Determine the (X, Y) coordinate at the center of the cell enclosing the given text.  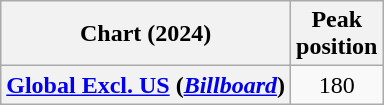
Global Excl. US (Billboard) (146, 85)
Chart (2024) (146, 34)
180 (337, 85)
Peakposition (337, 34)
